Identify which cell holds the provided text, then report its (x, y) central coordinate. 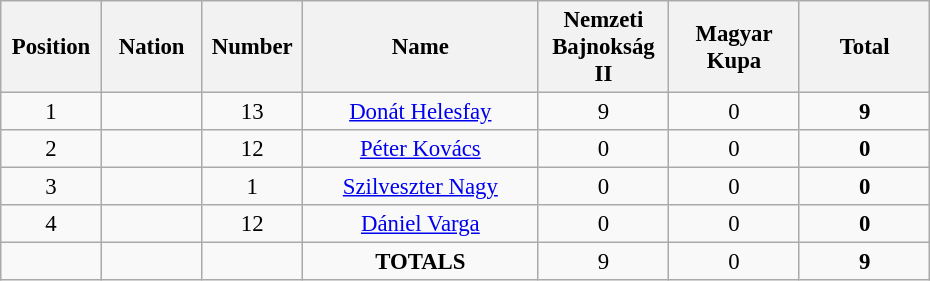
Number (252, 47)
Szilveszter Nagy (421, 187)
Nemzeti Bajnokság II (604, 47)
Position (52, 47)
Donát Helesfay (421, 112)
2 (52, 149)
Name (421, 47)
Total (864, 47)
3 (52, 187)
TOTALS (421, 262)
13 (252, 112)
Magyar Kupa (734, 47)
Dániel Varga (421, 224)
Péter Kovács (421, 149)
Nation (152, 47)
4 (52, 224)
